From the cell containing the given text, extract its center point as (x, y) coordinate. 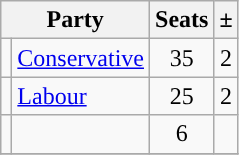
25 (182, 96)
Labour (81, 96)
Party (76, 20)
6 (182, 134)
Conservative (81, 58)
± (226, 20)
35 (182, 58)
Seats (182, 20)
